Search for the cell housing the specified text and yield its (X, Y) center coordinate. 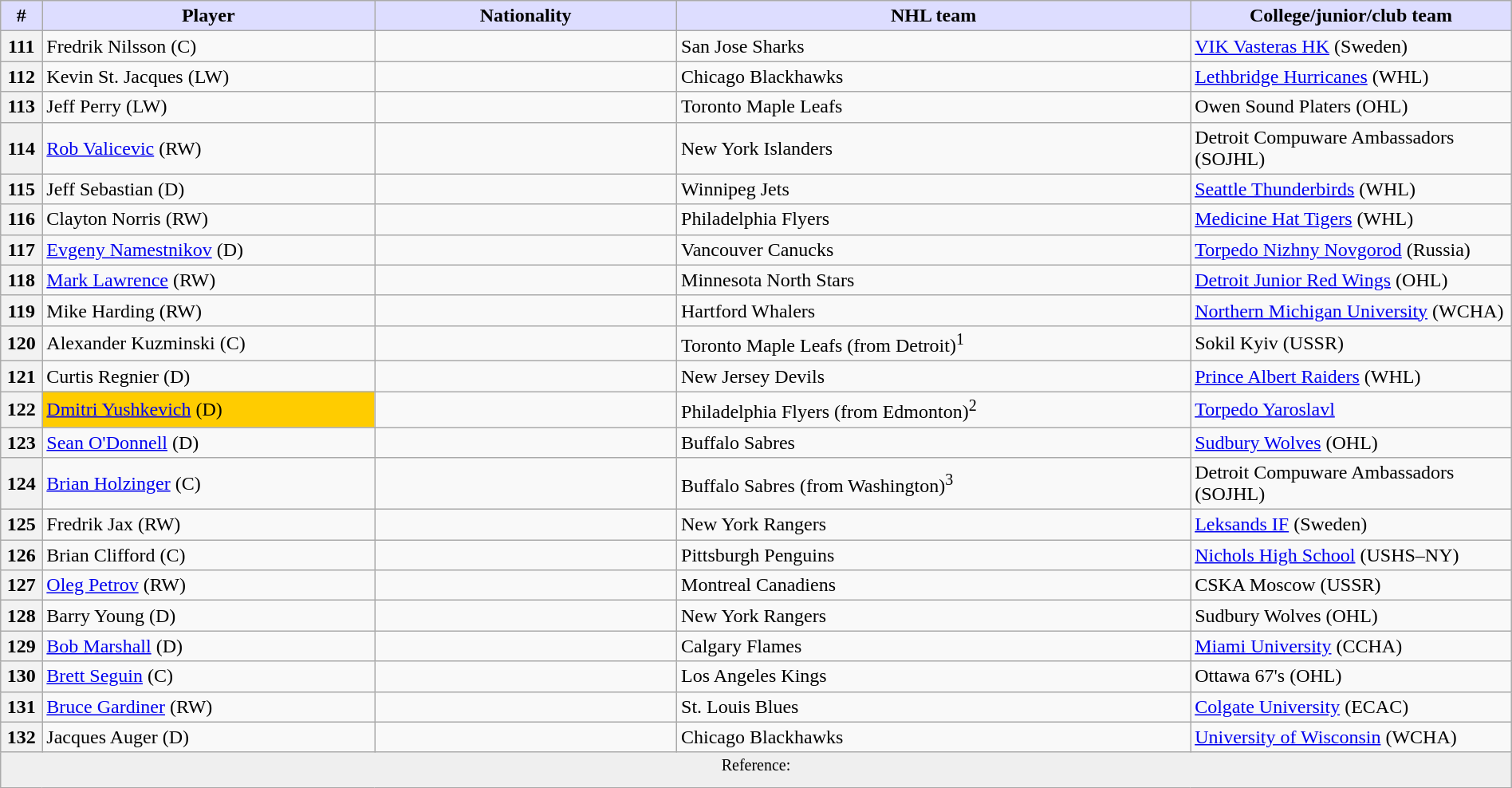
University of Wisconsin (WCHA) (1351, 737)
Lethbridge Hurricanes (WHL) (1351, 77)
126 (22, 555)
Nichols High School (USHS–NY) (1351, 555)
Fredrik Nilsson (C) (209, 46)
119 (22, 310)
Brett Seguin (C) (209, 676)
Alexander Kuzminski (C) (209, 343)
Dmitri Yushkevich (D) (209, 410)
Leksands IF (Sweden) (1351, 525)
122 (22, 410)
Medicine Hat Tigers (WHL) (1351, 219)
Buffalo Sabres (934, 443)
Fredrik Jax (RW) (209, 525)
132 (22, 737)
Bob Marshall (D) (209, 646)
Brian Holzinger (C) (209, 483)
Sean O'Donnell (D) (209, 443)
127 (22, 585)
Ottawa 67's (OHL) (1351, 676)
Pittsburgh Penguins (934, 555)
# (22, 16)
Philadelphia Flyers (from Edmonton)2 (934, 410)
Minnesota North Stars (934, 280)
Toronto Maple Leafs (934, 107)
113 (22, 107)
Colgate University (ECAC) (1351, 707)
Buffalo Sabres (from Washington)3 (934, 483)
Hartford Whalers (934, 310)
Player (209, 16)
Northern Michigan University (WCHA) (1351, 310)
Winnipeg Jets (934, 189)
111 (22, 46)
129 (22, 646)
College/junior/club team (1351, 16)
Detroit Junior Red Wings (OHL) (1351, 280)
121 (22, 376)
New Jersey Devils (934, 376)
Owen Sound Platers (OHL) (1351, 107)
Jeff Perry (LW) (209, 107)
Rob Valicevic (RW) (209, 148)
Miami University (CCHA) (1351, 646)
Clayton Norris (RW) (209, 219)
Nationality (526, 16)
Prince Albert Raiders (WHL) (1351, 376)
CSKA Moscow (USSR) (1351, 585)
Montreal Canadiens (934, 585)
Barry Young (D) (209, 616)
117 (22, 250)
Seattle Thunderbirds (WHL) (1351, 189)
118 (22, 280)
Sokil Kyiv (USSR) (1351, 343)
Evgeny Namestnikov (D) (209, 250)
120 (22, 343)
Jeff Sebastian (D) (209, 189)
Oleg Petrov (RW) (209, 585)
Torpedo Yaroslavl (1351, 410)
NHL team (934, 16)
Bruce Gardiner (RW) (209, 707)
125 (22, 525)
Philadelphia Flyers (934, 219)
Jacques Auger (D) (209, 737)
131 (22, 707)
San Jose Sharks (934, 46)
123 (22, 443)
112 (22, 77)
Torpedo Nizhny Novgorod (Russia) (1351, 250)
116 (22, 219)
Curtis Regnier (D) (209, 376)
Vancouver Canucks (934, 250)
St. Louis Blues (934, 707)
Mark Lawrence (RW) (209, 280)
Brian Clifford (C) (209, 555)
Kevin St. Jacques (LW) (209, 77)
130 (22, 676)
124 (22, 483)
Toronto Maple Leafs (from Detroit)1 (934, 343)
VIK Vasteras HK (Sweden) (1351, 46)
Calgary Flames (934, 646)
114 (22, 148)
Mike Harding (RW) (209, 310)
New York Islanders (934, 148)
Reference: (756, 770)
128 (22, 616)
Los Angeles Kings (934, 676)
115 (22, 189)
